For the text-containing cell, return its midpoint in (X, Y) coordinate format. 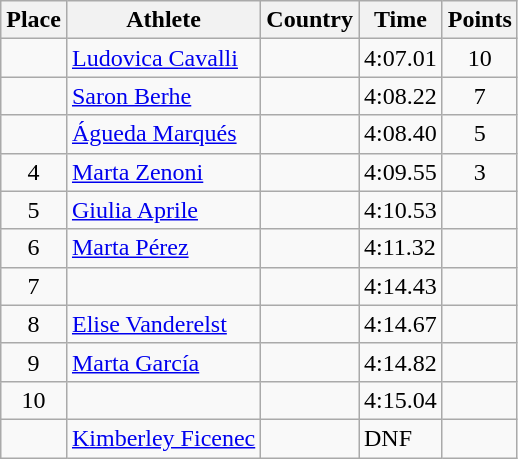
Giulia Aprile (163, 210)
Marta Zenoni (163, 172)
DNF (400, 438)
4:09.55 (400, 172)
Ludovica Cavalli (163, 58)
4:15.04 (400, 400)
Athlete (163, 20)
4:11.32 (400, 248)
Time (400, 20)
4:14.67 (400, 324)
8 (34, 324)
4:08.40 (400, 134)
9 (34, 362)
4:07.01 (400, 58)
4:14.82 (400, 362)
6 (34, 248)
4:14.43 (400, 286)
4:08.22 (400, 96)
Marta Pérez (163, 248)
Place (34, 20)
3 (480, 172)
Saron Berhe (163, 96)
Points (480, 20)
Kimberley Ficenec (163, 438)
Marta García (163, 362)
4 (34, 172)
Águeda Marqués (163, 134)
Country (310, 20)
4:10.53 (400, 210)
Elise Vanderelst (163, 324)
